Return [x, y] of the center of cell containing provided text 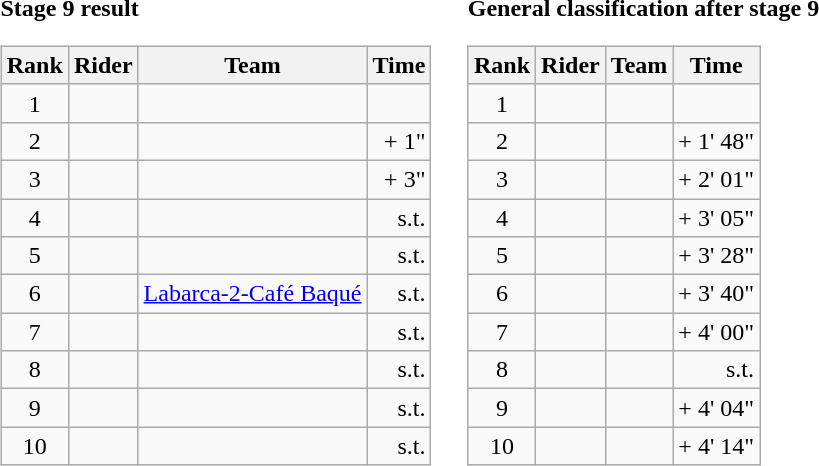
+ 1" [399, 141]
+ 3' 05" [716, 217]
+ 3" [399, 179]
+ 3' 28" [716, 256]
+ 4' 00" [716, 332]
Labarca-2-Café Baqué [252, 294]
+ 2' 01" [716, 179]
+ 4' 04" [716, 408]
+ 4' 14" [716, 446]
+ 1' 48" [716, 141]
+ 3' 40" [716, 294]
